Extract the (X, Y) coordinate from the center of the cell holding the provided text.  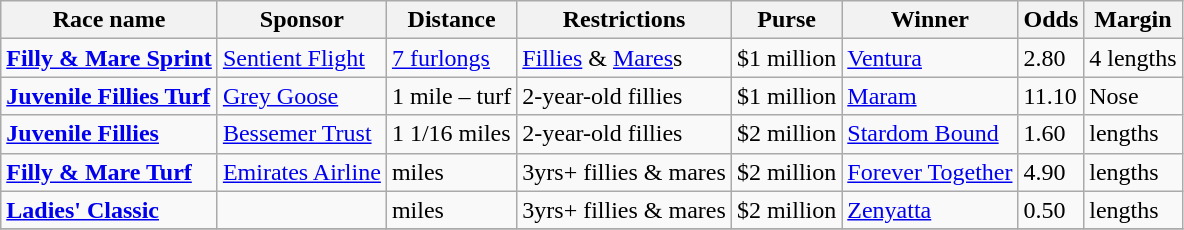
Filly & Mare Turf (110, 172)
Ladies' Classic (110, 210)
Restrictions (624, 20)
1 mile – turf (451, 96)
Bessemer Trust (302, 134)
Sentient Flight (302, 58)
Winner (930, 20)
Sponsor (302, 20)
Filly & Mare Sprint (110, 58)
2.80 (1051, 58)
4 lengths (1133, 58)
Ventura (930, 58)
Stardom Bound (930, 134)
0.50 (1051, 210)
Race name (110, 20)
7 furlongs (451, 58)
Margin (1133, 20)
Fillies & Maress (624, 58)
4.90 (1051, 172)
Distance (451, 20)
Forever Together (930, 172)
Juvenile Fillies Turf (110, 96)
Grey Goose (302, 96)
11.10 (1051, 96)
Emirates Airline (302, 172)
Maram (930, 96)
1.60 (1051, 134)
Juvenile Fillies (110, 134)
Odds (1051, 20)
Nose (1133, 96)
1 1/16 miles (451, 134)
Purse (786, 20)
Zenyatta (930, 210)
